From the cell containing the given text, extract its center point as [x, y] coordinate. 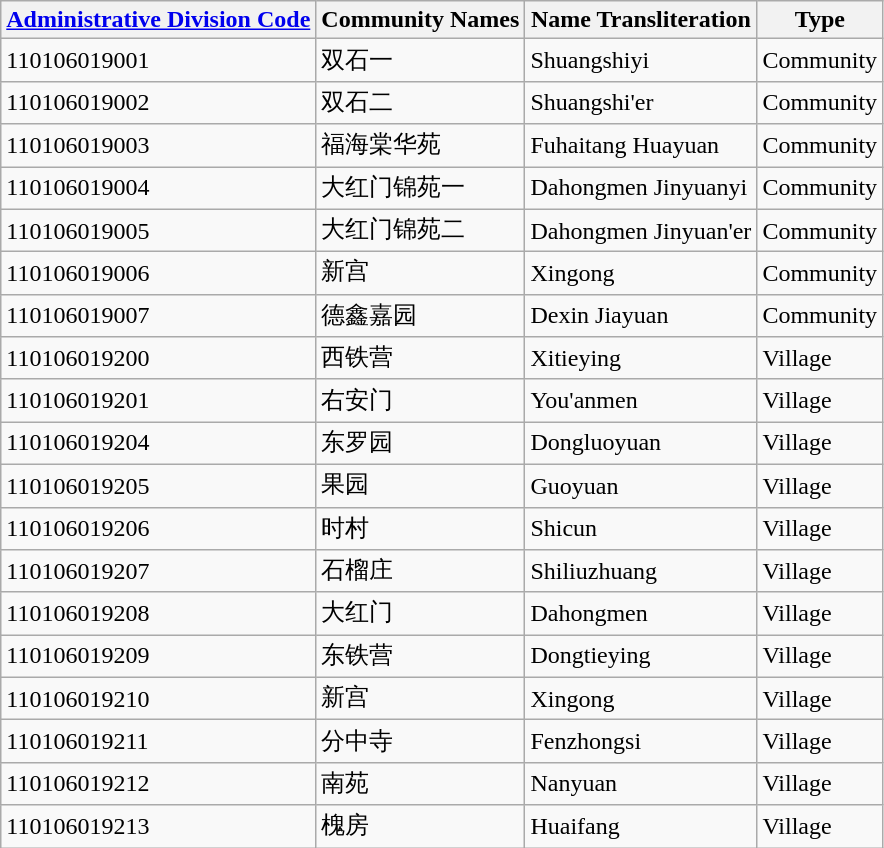
Shuangshiyi [641, 60]
双石二 [420, 102]
大红门锦苑二 [420, 230]
时村 [420, 528]
Shicun [641, 528]
110106019003 [158, 146]
Huaifang [641, 826]
110106019206 [158, 528]
110106019210 [158, 698]
南苑 [420, 784]
东铁营 [420, 656]
福海棠华苑 [420, 146]
110106019201 [158, 400]
西铁营 [420, 358]
果园 [420, 486]
石榴庄 [420, 572]
Shuangshi'er [641, 102]
双石一 [420, 60]
大红门锦苑一 [420, 188]
110106019001 [158, 60]
Dahongmen Jinyuanyi [641, 188]
You'anmen [641, 400]
Administrative Division Code [158, 20]
Community Names [420, 20]
Nanyuan [641, 784]
110106019005 [158, 230]
110106019204 [158, 444]
110106019002 [158, 102]
110106019200 [158, 358]
Dongtieying [641, 656]
Guoyuan [641, 486]
110106019006 [158, 274]
分中寺 [420, 742]
右安门 [420, 400]
110106019212 [158, 784]
Fuhaitang Huayuan [641, 146]
Shiliuzhuang [641, 572]
110106019209 [158, 656]
东罗园 [420, 444]
Dahongmen Jinyuan'er [641, 230]
110106019205 [158, 486]
Fenzhongsi [641, 742]
槐房 [420, 826]
110106019208 [158, 614]
110106019004 [158, 188]
110106019007 [158, 316]
Xitieying [641, 358]
Name Transliteration [641, 20]
Dongluoyuan [641, 444]
110106019213 [158, 826]
110106019211 [158, 742]
大红门 [420, 614]
Type [820, 20]
德鑫嘉园 [420, 316]
110106019207 [158, 572]
Dahongmen [641, 614]
Dexin Jiayuan [641, 316]
